Return the (X, Y) coordinate for the center point of the cell that contains the specified text.  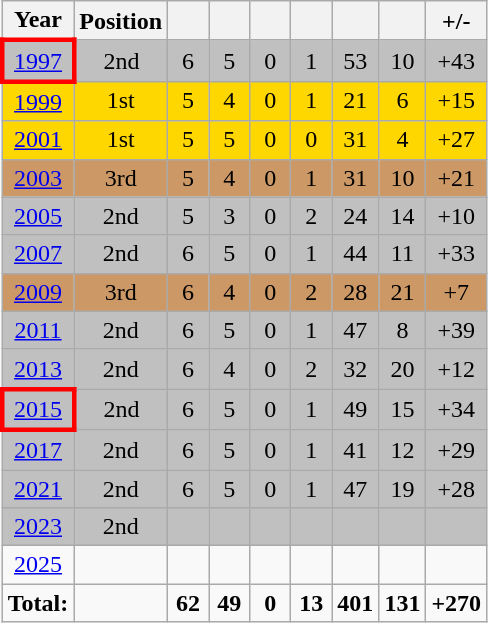
62 (188, 603)
44 (356, 254)
32 (356, 369)
2023 (38, 527)
2021 (38, 489)
Year (38, 21)
53 (356, 60)
13 (312, 603)
1999 (38, 101)
19 (402, 489)
2025 (38, 565)
2003 (38, 178)
+43 (456, 60)
+7 (456, 292)
+33 (456, 254)
12 (402, 450)
24 (356, 216)
3 (230, 216)
+34 (456, 410)
+10 (456, 216)
+28 (456, 489)
28 (356, 292)
41 (356, 450)
2017 (38, 450)
2009 (38, 292)
2007 (38, 254)
+39 (456, 330)
15 (402, 410)
131 (402, 603)
14 (402, 216)
+15 (456, 101)
20 (402, 369)
+270 (456, 603)
Position (121, 21)
8 (402, 330)
2013 (38, 369)
+29 (456, 450)
11 (402, 254)
+21 (456, 178)
401 (356, 603)
2011 (38, 330)
2005 (38, 216)
+/- (456, 21)
2015 (38, 410)
+27 (456, 140)
Total: (38, 603)
1997 (38, 60)
+12 (456, 369)
2001 (38, 140)
